Detect which cell encompasses the target text, then output its (x, y) center coordinate. 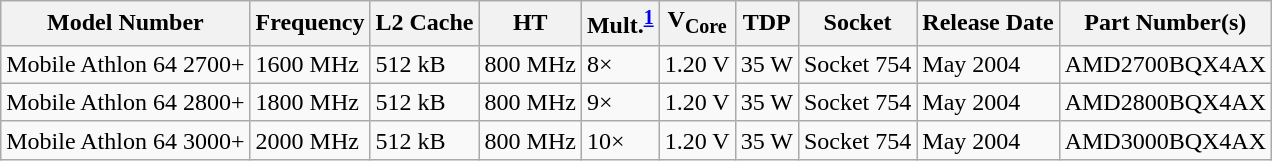
AMD2800BQX4AX (1165, 102)
10× (620, 140)
Part Number(s) (1165, 24)
AMD3000BQX4AX (1165, 140)
1600 MHz (310, 64)
TDP (766, 24)
Mobile Athlon 64 3000+ (126, 140)
Mult.1 (620, 24)
9× (620, 102)
Model Number (126, 24)
1800 MHz (310, 102)
Socket (857, 24)
Release Date (988, 24)
L2 Cache (424, 24)
Mobile Athlon 64 2800+ (126, 102)
8× (620, 64)
Frequency (310, 24)
VCore (697, 24)
HT (530, 24)
Mobile Athlon 64 2700+ (126, 64)
AMD2700BQX4AX (1165, 64)
2000 MHz (310, 140)
